Scan for the cell matching the given text and deliver its (X, Y) coordinate at center. 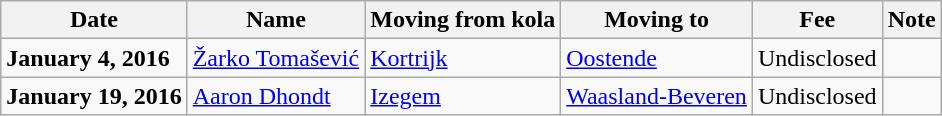
Note (912, 20)
Aaron Dhondt (276, 96)
Waasland-Beveren (657, 96)
Name (276, 20)
Kortrijk (463, 58)
Oostende (657, 58)
Žarko Tomašević (276, 58)
Izegem (463, 96)
Moving from kola (463, 20)
Fee (817, 20)
Date (94, 20)
January 4, 2016 (94, 58)
Moving to (657, 20)
January 19, 2016 (94, 96)
